Determine the (x, y) coordinate at the center of the cell enclosing the given text.  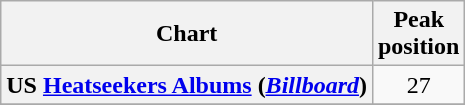
Peakposition (418, 34)
27 (418, 85)
US Heatseekers Albums (Billboard) (187, 85)
Chart (187, 34)
